Determine the [X, Y] coordinate at the center of the cell enclosing the given text.  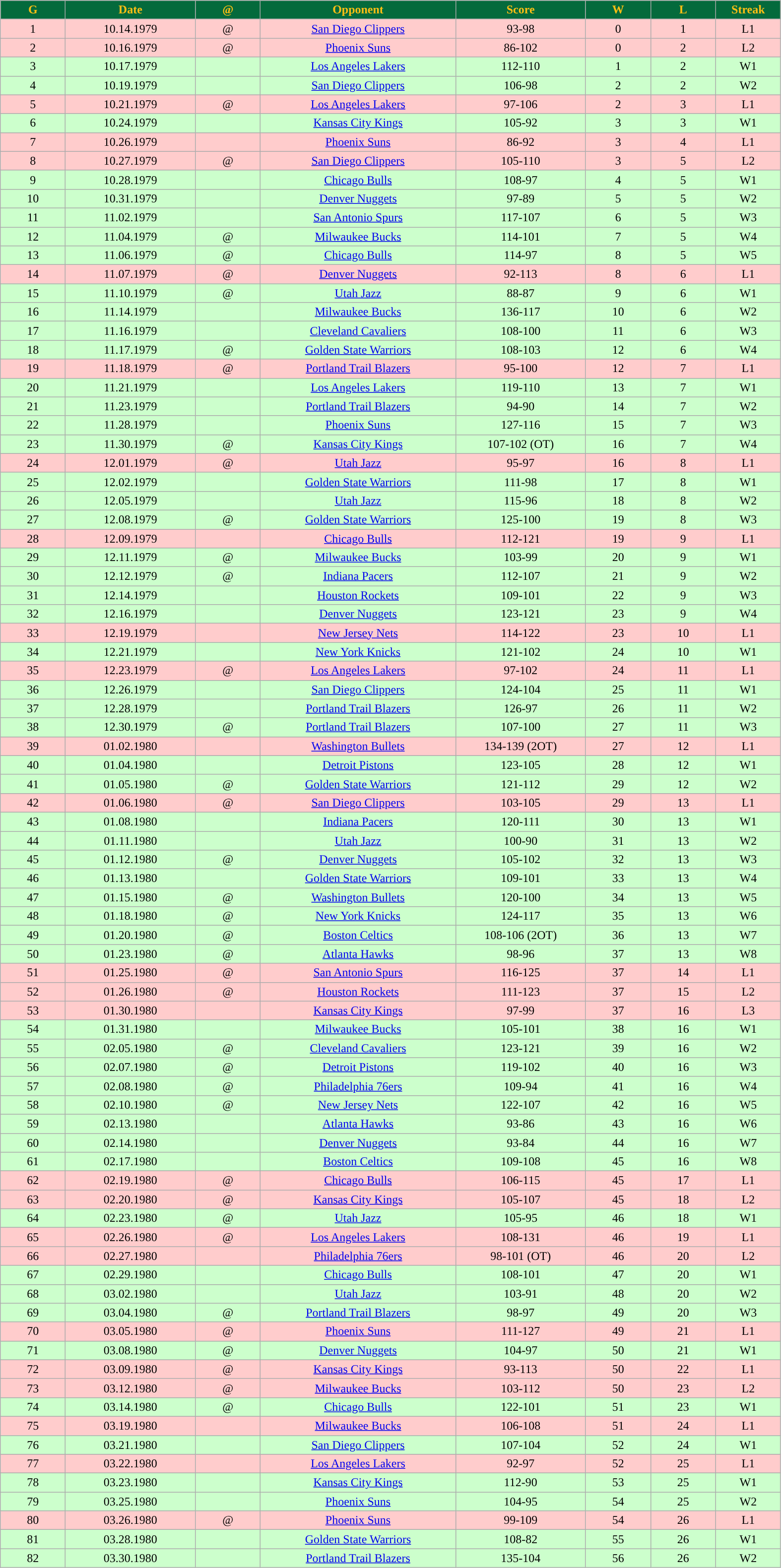
57 [33, 1086]
134-139 (2OT) [521, 746]
11.02.1979 [130, 217]
10.24.1979 [130, 123]
12.11.1979 [130, 558]
105-102 [521, 860]
03.28.1980 [130, 1539]
106-115 [521, 1181]
103-112 [521, 1388]
12.14.1979 [130, 595]
93-98 [521, 29]
03.23.1980 [130, 1483]
97-89 [521, 198]
10.27.1979 [130, 161]
135-104 [521, 1558]
03.09.1980 [130, 1369]
03.08.1980 [130, 1350]
12.09.1979 [130, 538]
01.02.1980 [130, 746]
03.30.1980 [130, 1558]
Opponent [358, 10]
112-107 [521, 576]
11.30.1979 [130, 444]
01.06.1980 [130, 803]
02.08.1980 [130, 1086]
11.04.1979 [130, 237]
95-100 [521, 369]
105-110 [521, 161]
94-90 [521, 406]
02.05.1980 [130, 1048]
112-90 [521, 1483]
12.02.1979 [130, 482]
01.26.1980 [130, 992]
67 [33, 1275]
127-116 [521, 425]
01.31.1980 [130, 1029]
93-113 [521, 1369]
111-98 [521, 482]
78 [33, 1483]
120-111 [521, 821]
03.21.1980 [130, 1445]
64 [33, 1218]
70 [33, 1331]
11.07.1979 [130, 274]
65 [33, 1237]
100-90 [521, 841]
12.12.1979 [130, 576]
12.01.1979 [130, 463]
98-101 (OT) [521, 1256]
114-97 [521, 255]
10.17.1979 [130, 66]
125-100 [521, 519]
98-96 [521, 954]
10.21.1979 [130, 104]
12.08.1979 [130, 519]
95-97 [521, 463]
103-99 [521, 558]
77 [33, 1464]
107-102 (OT) [521, 444]
W [618, 10]
10.19.1979 [130, 85]
109-108 [521, 1162]
03.12.1980 [130, 1388]
108-101 [521, 1275]
104-97 [521, 1350]
60 [33, 1142]
105-92 [521, 123]
03.26.1980 [130, 1520]
99-109 [521, 1520]
01.30.1980 [130, 1010]
Score [521, 10]
123-105 [521, 765]
01.23.1980 [130, 954]
11.23.1979 [130, 406]
108-82 [521, 1539]
02.10.1980 [130, 1105]
86-102 [521, 48]
01.20.1980 [130, 935]
63 [33, 1199]
11.21.1979 [130, 387]
108-131 [521, 1237]
11.10.1979 [130, 293]
03.25.1980 [130, 1502]
02.26.1980 [130, 1237]
03.19.1980 [130, 1426]
136-117 [521, 312]
01.13.1980 [130, 878]
01.11.1980 [130, 841]
104-95 [521, 1502]
82 [33, 1558]
01.12.1980 [130, 860]
92-97 [521, 1464]
58 [33, 1105]
02.27.1980 [130, 1256]
122-101 [521, 1407]
12.21.1979 [130, 652]
11.14.1979 [130, 312]
81 [33, 1539]
03.02.1980 [130, 1294]
12.16.1979 [130, 614]
76 [33, 1445]
88-87 [521, 293]
01.25.1980 [130, 973]
61 [33, 1162]
124-104 [521, 690]
103-91 [521, 1294]
92-113 [521, 274]
12.19.1979 [130, 633]
12.26.1979 [130, 690]
62 [33, 1181]
119-110 [521, 387]
03.22.1980 [130, 1464]
02.19.1980 [130, 1181]
107-104 [521, 1445]
111-127 [521, 1331]
03.05.1980 [130, 1331]
80 [33, 1520]
115-96 [521, 501]
10.28.1979 [130, 180]
12.05.1979 [130, 501]
112-110 [521, 66]
72 [33, 1369]
01.05.1980 [130, 784]
10.14.1979 [130, 29]
74 [33, 1407]
109-94 [521, 1086]
11.28.1979 [130, 425]
02.17.1980 [130, 1162]
66 [33, 1256]
86-92 [521, 142]
111-123 [521, 992]
117-107 [521, 217]
10.31.1979 [130, 198]
108-100 [521, 331]
98-97 [521, 1313]
10.26.1979 [130, 142]
G [33, 10]
03.04.1980 [130, 1313]
01.18.1980 [130, 916]
124-117 [521, 916]
12.28.1979 [130, 708]
02.29.1980 [130, 1275]
97-106 [521, 104]
121-102 [521, 652]
02.13.1980 [130, 1124]
114-101 [521, 237]
105-101 [521, 1029]
11.06.1979 [130, 255]
71 [33, 1350]
12.30.1979 [130, 727]
69 [33, 1313]
12.23.1979 [130, 671]
02.23.1980 [130, 1218]
L3 [748, 1010]
01.15.1980 [130, 897]
116-125 [521, 973]
105-107 [521, 1199]
93-86 [521, 1124]
107-100 [521, 727]
75 [33, 1426]
112-121 [521, 538]
01.04.1980 [130, 765]
02.20.1980 [130, 1199]
126-97 [521, 708]
108-103 [521, 350]
79 [33, 1502]
73 [33, 1388]
02.14.1980 [130, 1142]
105-95 [521, 1218]
122-107 [521, 1105]
68 [33, 1294]
108-97 [521, 180]
97-99 [521, 1010]
121-112 [521, 784]
L [683, 10]
93-84 [521, 1142]
59 [33, 1124]
11.17.1979 [130, 350]
120-100 [521, 897]
02.07.1980 [130, 1067]
97-102 [521, 671]
114-122 [521, 633]
106-108 [521, 1426]
106-98 [521, 85]
10.16.1979 [130, 48]
11.18.1979 [130, 369]
Streak [748, 10]
108-106 (2OT) [521, 935]
119-102 [521, 1067]
11.16.1979 [130, 331]
03.14.1980 [130, 1407]
Date [130, 10]
01.08.1980 [130, 821]
103-105 [521, 803]
